Find where the given text appears and provide that cell's center as (X, Y) coordinate. 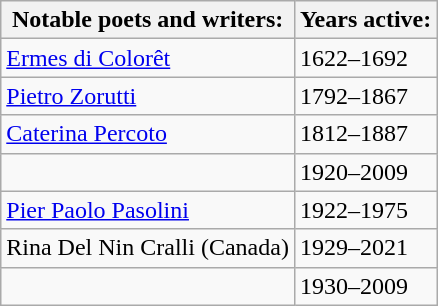
1930–2009 (365, 286)
1922–1975 (365, 210)
1920–2009 (365, 172)
Years active: (365, 20)
1929–2021 (365, 248)
Pietro Zorutti (148, 96)
Rina Del Nin Cralli (Canada) (148, 248)
1622–1692 (365, 58)
Caterina Percoto (148, 134)
1812–1887 (365, 134)
1792–1867 (365, 96)
Ermes di Colorêt (148, 58)
Notable poets and writers: (148, 20)
Pier Paolo Pasolini (148, 210)
